For the text-containing cell, return its midpoint in [X, Y] coordinate format. 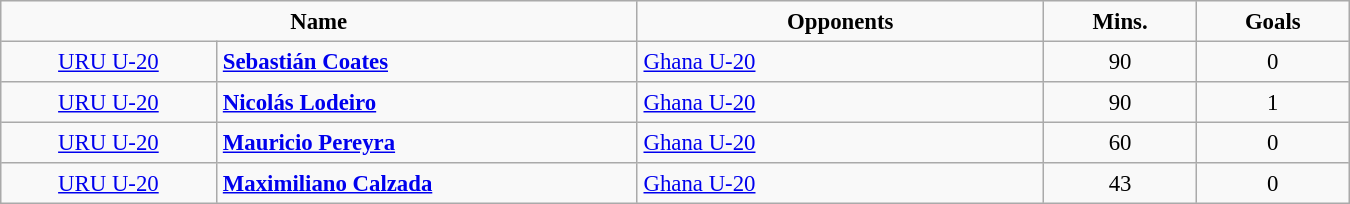
Maximiliano Calzada [426, 183]
Sebastián Coates [426, 61]
Goals [1272, 21]
Nicolás Lodeiro [426, 102]
Name [319, 21]
Mauricio Pereyra [426, 142]
1 [1272, 102]
Mins. [1120, 21]
60 [1120, 142]
43 [1120, 183]
Opponents [840, 21]
